Search for the cell housing the specified text and yield its (X, Y) center coordinate. 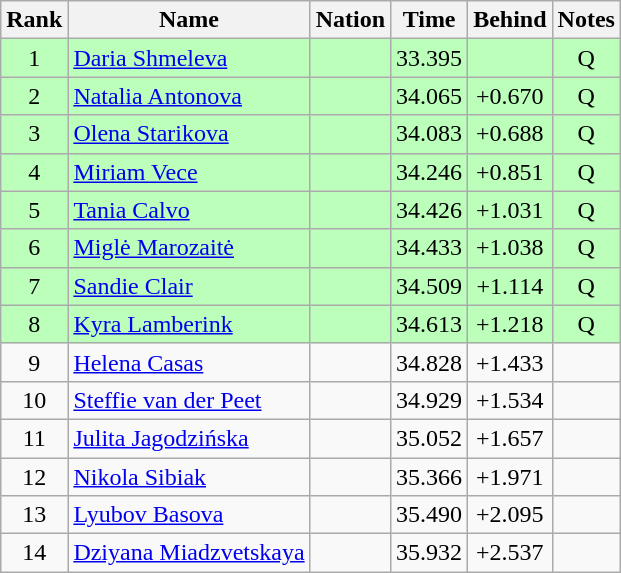
+1.114 (510, 286)
9 (34, 362)
+1.218 (510, 324)
10 (34, 400)
Steffie van der Peet (189, 400)
Daria Shmeleva (189, 58)
33.395 (430, 58)
13 (34, 515)
34.246 (430, 172)
34.433 (430, 248)
34.065 (430, 96)
+1.433 (510, 362)
Dziyana Miadzvetskaya (189, 553)
+0.688 (510, 134)
+0.851 (510, 172)
8 (34, 324)
12 (34, 477)
4 (34, 172)
3 (34, 134)
35.490 (430, 515)
35.366 (430, 477)
34.929 (430, 400)
+1.038 (510, 248)
Name (189, 20)
+1.031 (510, 210)
Time (430, 20)
1 (34, 58)
+2.095 (510, 515)
Nikola Sibiak (189, 477)
Tania Calvo (189, 210)
Miglė Marozaitė (189, 248)
6 (34, 248)
Lyubov Basova (189, 515)
34.613 (430, 324)
Kyra Lamberink (189, 324)
+1.534 (510, 400)
+1.971 (510, 477)
5 (34, 210)
34.426 (430, 210)
7 (34, 286)
34.083 (430, 134)
35.932 (430, 553)
11 (34, 438)
Miriam Vece (189, 172)
Julita Jagodzińska (189, 438)
Nation (350, 20)
14 (34, 553)
Notes (586, 20)
Sandie Clair (189, 286)
+1.657 (510, 438)
Rank (34, 20)
Natalia Antonova (189, 96)
Behind (510, 20)
+2.537 (510, 553)
34.509 (430, 286)
Helena Casas (189, 362)
35.052 (430, 438)
Olena Starikova (189, 134)
2 (34, 96)
34.828 (430, 362)
+0.670 (510, 96)
